Search for the cell housing the specified text and yield its (X, Y) center coordinate. 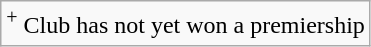
+ Club has not yet won a premiership (186, 24)
